Pinpoint the cell where the given text exists, returning its (X, Y) midpoint coordinate. 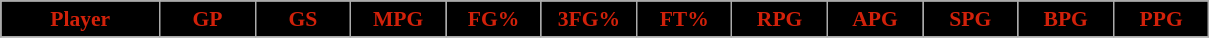
FT% (684, 19)
PPG (1161, 19)
BPG (1066, 19)
SPG (970, 19)
Player (80, 19)
RPG (780, 19)
GP (208, 19)
FG% (494, 19)
MPG (398, 19)
GS (302, 19)
APG (874, 19)
3FG% (588, 19)
